From the cell containing the given text, extract its center point as [x, y] coordinate. 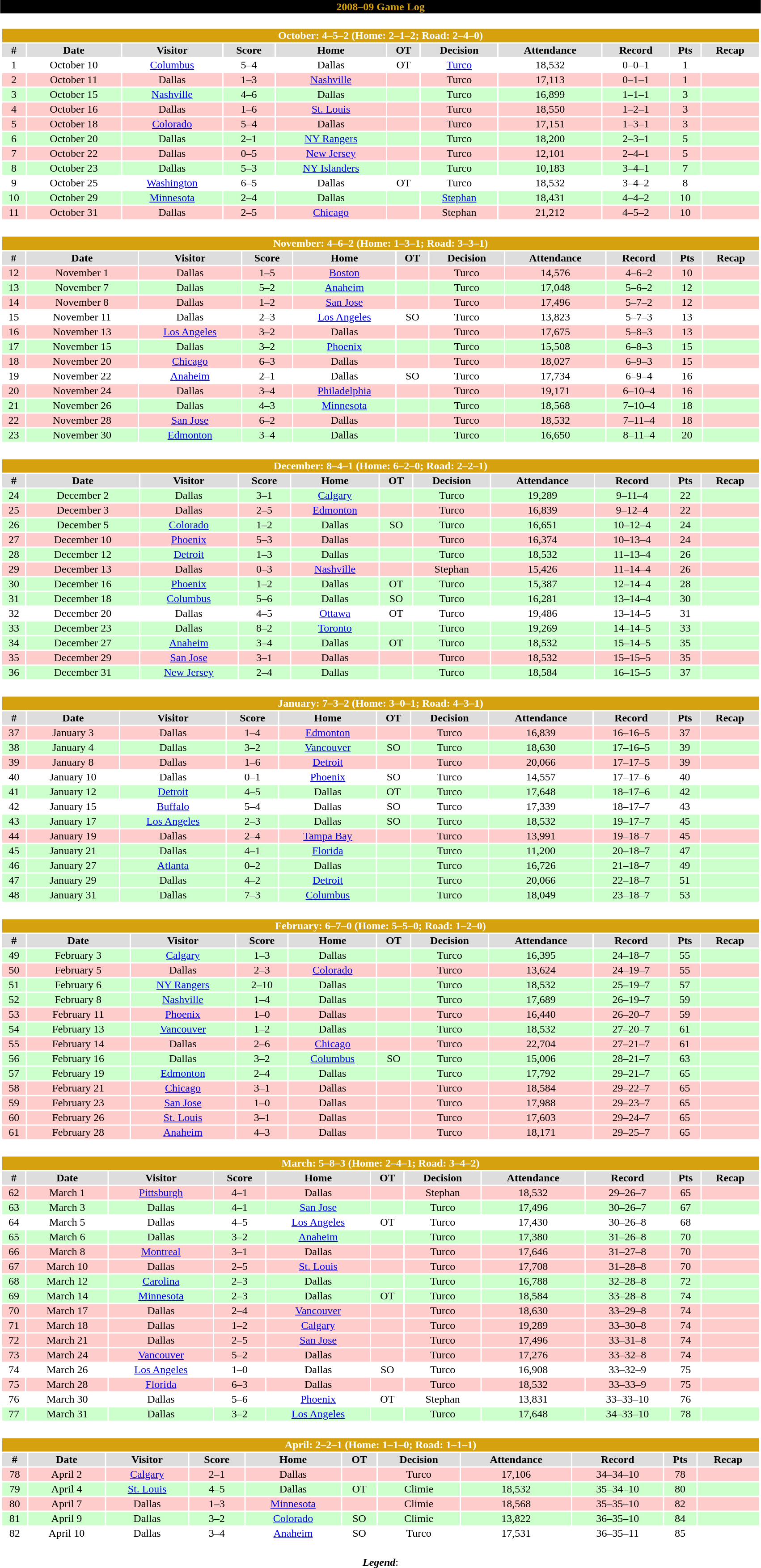
35–34–10 [617, 1489]
18,171 [541, 1132]
5–6–2 [639, 287]
October 11 [74, 80]
19–18–7 [631, 836]
6–5 [249, 183]
10,183 [550, 169]
Toronto [335, 628]
3–4–1 [636, 169]
6–10–4 [639, 391]
October: 4–5–2 (Home: 2–1–2; Road: 2–4–0) [380, 35]
48 [14, 895]
19,486 [543, 614]
17,792 [541, 1073]
March 6 [67, 1237]
58 [14, 1088]
16,440 [541, 1014]
0–5 [249, 153]
60 [14, 1118]
January: 7–3–2 (Home: 3–0–1; Road: 4–3–1) [380, 703]
41 [14, 792]
0–2 [252, 866]
14,576 [555, 273]
15,387 [543, 584]
56 [14, 1059]
17–16–5 [631, 748]
March 1 [67, 1193]
6 [13, 139]
32–28–8 [627, 1281]
16,908 [533, 1370]
13–14–5 [632, 614]
18,027 [555, 362]
February 26 [78, 1118]
62 [13, 1193]
17,988 [541, 1103]
4–6–2 [639, 273]
24–19–7 [631, 970]
33–31–8 [627, 1340]
13,624 [541, 970]
0–0–1 [636, 65]
34–33–10 [627, 1414]
21–18–7 [631, 866]
23 [13, 435]
13–14–4 [632, 599]
3–4–2 [636, 183]
6–2 [266, 421]
17,106 [516, 1475]
January 19 [73, 836]
27–21–7 [631, 1044]
March: 5–8–3 (Home: 2–4–1; Road: 3–4–2) [380, 1163]
9–11–4 [632, 496]
January 29 [73, 880]
13,831 [533, 1399]
March 21 [67, 1340]
23–18–7 [631, 895]
17–17–6 [631, 777]
Philadelphia [344, 391]
14 [13, 303]
27–20–7 [631, 1029]
December 20 [83, 614]
27 [13, 540]
11 [13, 212]
18–17–6 [631, 792]
64 [13, 1222]
1–5 [266, 273]
April: 2–2–1 (Home: 1–1–0; Road: 1–1–1) [380, 1445]
2–6 [262, 1044]
6–9–4 [639, 376]
20–18–7 [631, 851]
March 17 [67, 1311]
36 [13, 673]
7–3 [252, 895]
17,339 [541, 807]
February 13 [78, 1029]
15,006 [541, 1059]
31–27–8 [627, 1252]
36–35–10 [617, 1518]
1–1–1 [636, 94]
4 [13, 110]
17–17–5 [631, 762]
18,200 [550, 139]
32 [13, 614]
Tampa Bay [328, 836]
March 31 [67, 1414]
October 18 [74, 124]
29–21–7 [631, 1073]
44 [14, 836]
November 26 [82, 405]
33–32–8 [627, 1355]
19–17–7 [631, 821]
Ottawa [335, 614]
March 30 [67, 1399]
21 [13, 405]
March 28 [67, 1384]
November 20 [82, 362]
24–18–7 [631, 955]
10–13–4 [632, 540]
December 31 [83, 673]
79 [14, 1489]
Boston [344, 273]
Atlanta [173, 866]
December 23 [83, 628]
February 3 [78, 955]
29–22–7 [631, 1088]
4–6 [249, 94]
34–34–10 [617, 1475]
7–10–4 [639, 405]
0–1 [252, 777]
29–23–7 [631, 1103]
8–11–4 [639, 435]
December 2 [83, 496]
46 [14, 866]
January 31 [73, 895]
25 [13, 510]
6–8–3 [639, 346]
15–14–5 [632, 643]
11–14–4 [632, 569]
17,276 [533, 1355]
38 [14, 748]
November 22 [82, 376]
December 29 [83, 658]
29–25–7 [631, 1132]
16–16–5 [631, 733]
33–33–10 [627, 1399]
March 8 [67, 1252]
4–4–2 [636, 198]
17,646 [533, 1252]
January 12 [73, 792]
22,704 [541, 1044]
12,101 [550, 153]
1–2–1 [636, 110]
13,823 [555, 317]
17,603 [541, 1118]
5–7–2 [639, 303]
33–32–9 [627, 1370]
17,531 [516, 1534]
October 16 [74, 110]
4–2 [252, 880]
December 13 [83, 569]
Montreal [161, 1252]
April 7 [66, 1504]
69 [13, 1296]
November 30 [82, 435]
17,708 [533, 1266]
March 26 [67, 1370]
30–26–8 [627, 1222]
November 8 [82, 303]
16,395 [541, 955]
January 3 [73, 733]
February 11 [78, 1014]
December 10 [83, 540]
33–29–8 [627, 1311]
19 [13, 376]
16–15–5 [632, 673]
December 16 [83, 584]
17,675 [555, 332]
31–26–8 [627, 1237]
April 4 [66, 1489]
29 [13, 569]
17,113 [550, 80]
15,508 [555, 346]
2–4–1 [636, 153]
66 [13, 1252]
15,426 [543, 569]
30–26–7 [627, 1207]
33–30–8 [627, 1325]
January 10 [73, 777]
February 19 [78, 1073]
January 21 [73, 851]
14,557 [541, 777]
17,151 [550, 124]
16,651 [543, 525]
0–3 [264, 569]
January 17 [73, 821]
54 [14, 1029]
0–1–1 [636, 80]
15–15–5 [632, 658]
December 3 [83, 510]
26–20–7 [631, 1014]
February 21 [78, 1088]
11–13–4 [632, 555]
6–9–3 [639, 362]
November 13 [82, 332]
November 1 [82, 273]
16,788 [533, 1281]
January 8 [73, 762]
February 5 [78, 970]
25–19–7 [631, 985]
April 10 [66, 1534]
March 5 [67, 1222]
18,431 [550, 198]
29–26–7 [627, 1193]
18,049 [541, 895]
77 [13, 1414]
November 15 [82, 346]
13,991 [541, 836]
50 [14, 970]
16,726 [541, 866]
19,171 [555, 391]
March 12 [67, 1281]
2–3–1 [636, 139]
January 4 [73, 748]
2–10 [262, 985]
February 23 [78, 1103]
October 29 [74, 198]
1–3–1 [636, 124]
October 10 [74, 65]
February 14 [78, 1044]
Washington [172, 183]
35–35–10 [617, 1504]
March 10 [67, 1266]
March 18 [67, 1325]
October 20 [74, 139]
November 28 [82, 421]
Buffalo [173, 807]
84 [680, 1518]
February 16 [78, 1059]
October 23 [74, 169]
October 31 [74, 212]
31–28–8 [627, 1266]
November 24 [82, 391]
17,048 [555, 287]
18,550 [550, 110]
April 9 [66, 1518]
33–33–9 [627, 1384]
2008–09 Game Log [380, 7]
7–11–4 [639, 421]
16,281 [543, 599]
16,899 [550, 94]
November 7 [82, 287]
January 15 [73, 807]
December: 8–4–1 (Home: 6–2–0; Road: 2–2–1) [380, 466]
85 [680, 1534]
13,822 [516, 1518]
5–7–3 [639, 317]
9 [13, 183]
17,430 [533, 1222]
November 11 [82, 317]
Pittsburgh [161, 1193]
36–35–11 [617, 1534]
12–14–4 [632, 584]
73 [13, 1355]
March 24 [67, 1355]
February: 6–7–0 (Home: 5–5–0; Road: 1–2–0) [380, 926]
11,200 [541, 851]
December 18 [83, 599]
18–17–7 [631, 807]
Carolina [161, 1281]
16,650 [555, 435]
February 8 [78, 1000]
March 14 [67, 1296]
21,212 [550, 212]
52 [14, 1000]
17,380 [533, 1237]
17,734 [555, 376]
17 [13, 346]
October 25 [74, 183]
28–21–7 [631, 1059]
5–8–3 [639, 332]
November: 4–6–2 (Home: 1–3–1; Road: 3–3–1) [380, 244]
16,374 [543, 540]
81 [14, 1518]
December 27 [83, 643]
February 6 [78, 985]
33–28–8 [627, 1296]
December 5 [83, 525]
October 15 [74, 94]
8–2 [264, 628]
26–19–7 [631, 1000]
10–12–4 [632, 525]
April 2 [66, 1475]
4–5–2 [636, 212]
9–12–4 [632, 510]
January 27 [73, 866]
February 28 [78, 1132]
14–14–5 [632, 628]
19,269 [543, 628]
71 [13, 1325]
March 3 [67, 1207]
22–18–7 [631, 880]
NY Islanders [331, 169]
2 [13, 80]
17,689 [541, 1000]
December 12 [83, 555]
34 [13, 643]
October 22 [74, 153]
29–24–7 [631, 1118]
